Find where the given text appears and provide that cell's center as [x, y] coordinate. 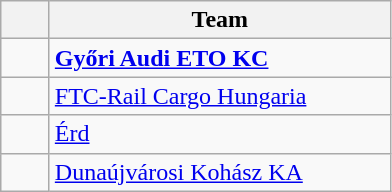
FTC-Rail Cargo Hungaria [220, 96]
Győri Audi ETO KC [220, 58]
Team [220, 20]
Dunaújvárosi Kohász KA [220, 172]
Érd [220, 134]
